Return the [X, Y] coordinate for the center point of the cell that contains the specified text.  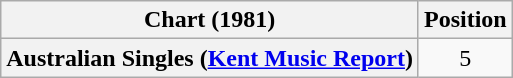
Australian Singles (Kent Music Report) [210, 58]
Position [465, 20]
5 [465, 58]
Chart (1981) [210, 20]
